Find where the given text appears and provide that cell's center as (x, y) coordinate. 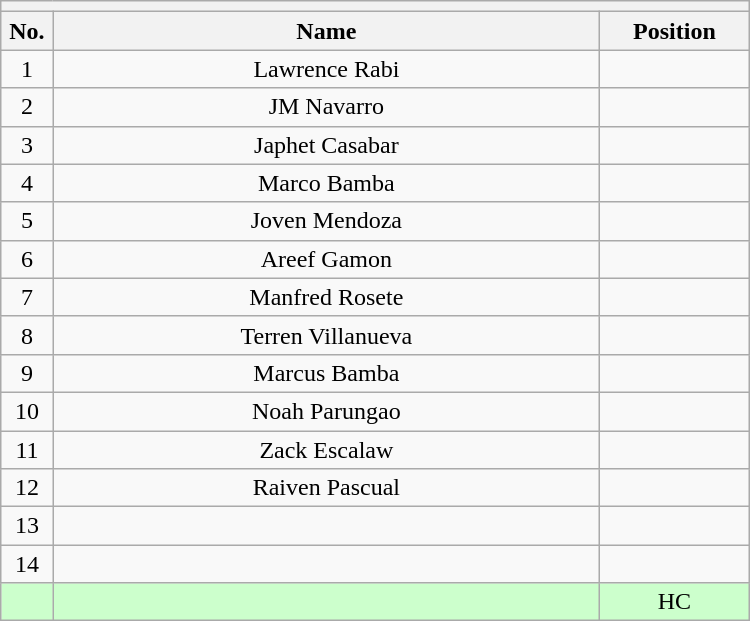
Noah Parungao (326, 411)
Name (326, 31)
9 (27, 373)
Marco Bamba (326, 183)
6 (27, 259)
Raiven Pascual (326, 488)
8 (27, 335)
14 (27, 564)
5 (27, 221)
7 (27, 297)
Terren Villanueva (326, 335)
Zack Escalaw (326, 449)
Position (675, 31)
12 (27, 488)
Manfred Rosete (326, 297)
4 (27, 183)
13 (27, 526)
Lawrence Rabi (326, 69)
Japhet Casabar (326, 145)
3 (27, 145)
11 (27, 449)
JM Navarro (326, 107)
1 (27, 69)
10 (27, 411)
2 (27, 107)
Marcus Bamba (326, 373)
Joven Mendoza (326, 221)
Areef Gamon (326, 259)
HC (675, 602)
No. (27, 31)
